Locate the cell with the specified text and output its [x, y] center coordinate. 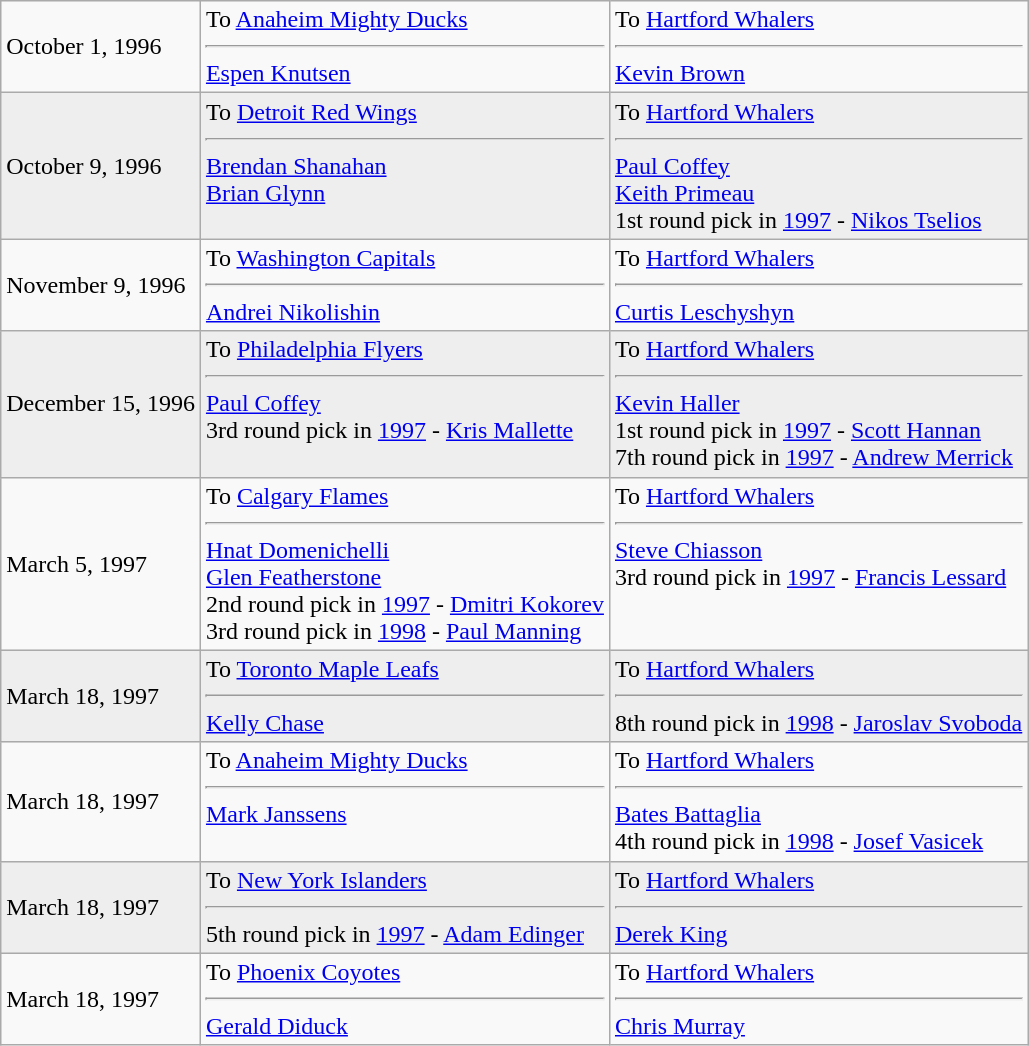
To Hartford WhalersDerek King [818, 907]
To Hartford WhalersCurtis Leschyshyn [818, 285]
To Hartford WhalersSteve Chiasson 3rd round pick in 1997 - Francis Lessard [818, 564]
October 9, 1996 [101, 166]
To Phoenix CoyotesGerald Diduck [404, 999]
To Hartford WhalersKevin Brown [818, 47]
To Hartford WhalersKevin Haller 1st round pick in 1997 - Scott Hannan 7th round pick in 1997 - Andrew Merrick [818, 404]
To Hartford WhalersPaul Coffey Keith Primeau 1st round pick in 1997 - Nikos Tselios [818, 166]
To Detroit Red WingsBrendan Shanahan Brian Glynn [404, 166]
To Washington CapitalsAndrei Nikolishin [404, 285]
December 15, 1996 [101, 404]
To New York Islanders5th round pick in 1997 - Adam Edinger [404, 907]
November 9, 1996 [101, 285]
October 1, 1996 [101, 47]
To Hartford Whalers8th round pick in 1998 - Jaroslav Svoboda [818, 696]
To Philadelphia FlyersPaul Coffey 3rd round pick in 1997 - Kris Mallette [404, 404]
To Hartford WhalersBates Battaglia 4th round pick in 1998 - Josef Vasicek [818, 802]
To Hartford WhalersChris Murray [818, 999]
To Anaheim Mighty DucksMark Janssens [404, 802]
March 5, 1997 [101, 564]
To Anaheim Mighty DucksEspen Knutsen [404, 47]
To Calgary FlamesHnat Domenichelli Glen Featherstone 2nd round pick in 1997 - Dmitri Kokorev 3rd round pick in 1998 - Paul Manning [404, 564]
To Toronto Maple LeafsKelly Chase [404, 696]
